Search for the cell housing the specified text and yield its [X, Y] center coordinate. 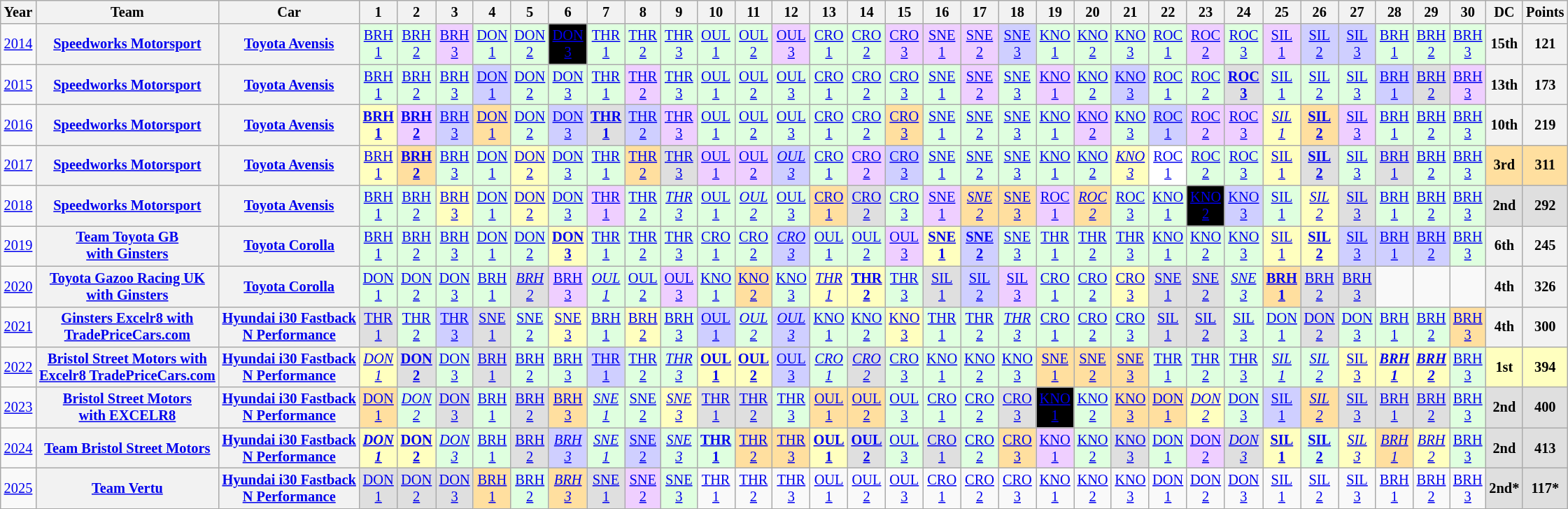
30 [1468, 12]
2018 [18, 206]
19 [1055, 12]
400 [1545, 407]
2 [417, 12]
300 [1545, 327]
Team Vertu [127, 488]
Toyota Gazoo Racing UKwith Ginsters [127, 286]
117* [1545, 488]
Bristol Street Motorswith EXCELR8 [127, 407]
Bristol Street Motors withExcelr8 TradePriceCars.com [127, 367]
20 [1093, 12]
23 [1206, 12]
292 [1545, 206]
10 [716, 12]
2025 [18, 488]
13th [1504, 85]
29 [1432, 12]
18 [1017, 12]
17 [980, 12]
2021 [18, 327]
24 [1244, 12]
2024 [18, 448]
27 [1357, 12]
4 [492, 12]
15 [904, 12]
1st [1504, 367]
14 [867, 12]
25 [1282, 12]
2014 [18, 44]
2016 [18, 125]
2017 [18, 165]
3 [455, 12]
5 [530, 12]
13 [829, 12]
Points [1545, 12]
8 [643, 12]
Team Toyota GBwith Ginsters [127, 246]
3rd [1504, 165]
26 [1320, 12]
Year [18, 12]
28 [1394, 12]
7 [606, 12]
245 [1545, 246]
2nd* [1504, 488]
6th [1504, 246]
173 [1545, 85]
121 [1545, 44]
2020 [18, 286]
6 [568, 12]
311 [1545, 165]
21 [1130, 12]
Team [127, 12]
Team Bristol Street Motors [127, 448]
413 [1545, 448]
2015 [18, 85]
Car [290, 12]
16 [942, 12]
DC [1504, 12]
2019 [18, 246]
12 [791, 12]
2022 [18, 367]
10th [1504, 125]
11 [754, 12]
394 [1545, 367]
2023 [18, 407]
1 [379, 12]
Ginsters Excelr8 withTradePriceCars.com [127, 327]
9 [679, 12]
15th [1504, 44]
326 [1545, 286]
22 [1168, 12]
219 [1545, 125]
